Pinpoint the cell where the given text exists, returning its [X, Y] midpoint coordinate. 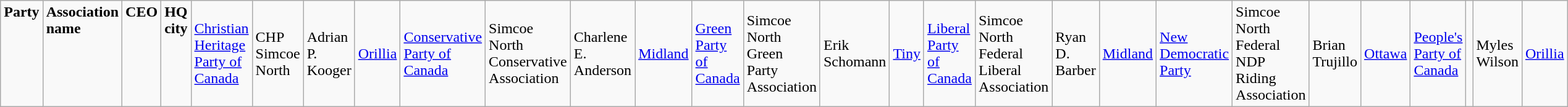
Green Party of Canada [718, 54]
Simcoe North Federal Liberal Association [1013, 54]
People's Party of Canada [1438, 54]
Conservative Party of Canada [443, 54]
Adrian P. Kooger [329, 54]
Tiny [907, 54]
Party [22, 54]
Charlene E. Anderson [602, 54]
Christian Heritage Party of Canada [221, 54]
CHP Simcoe North [278, 54]
Ryan D. Barber [1076, 54]
Association name [82, 54]
New Democratic Party [1195, 54]
Simcoe North Conservative Association [528, 54]
CEO [142, 54]
Myles Wilson [1498, 54]
Erik Schomann [854, 54]
HQ city [176, 54]
Ottawa [1386, 54]
Liberal Party of Canada [949, 54]
Simcoe North Green Party Association [782, 54]
Simcoe North Federal NDP Riding Association [1271, 54]
Brian Trujillo [1335, 54]
